Pinpoint the cell where the given text exists, returning its (x, y) midpoint coordinate. 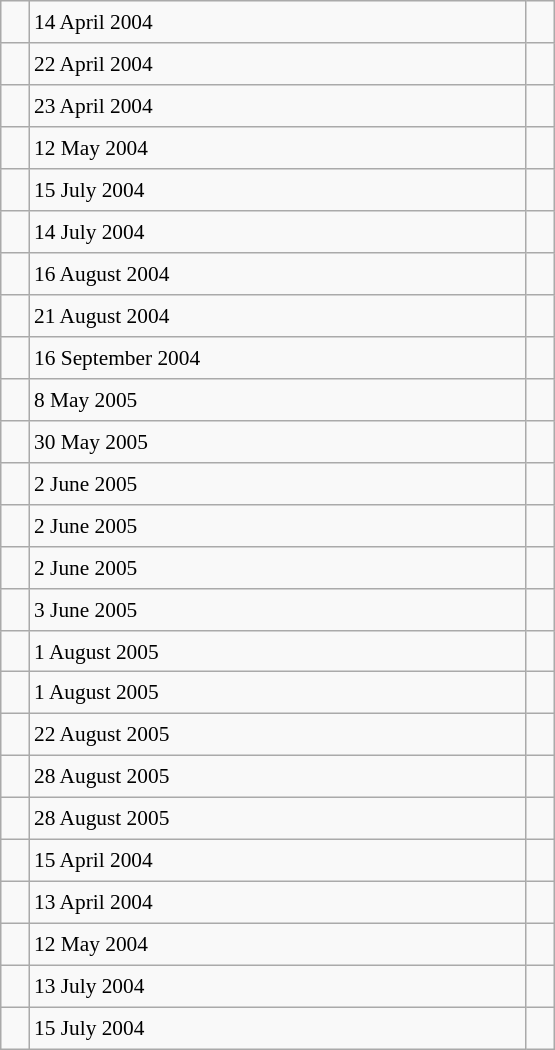
13 April 2004 (278, 903)
13 July 2004 (278, 986)
16 September 2004 (278, 358)
3 June 2005 (278, 609)
21 August 2004 (278, 316)
8 May 2005 (278, 399)
23 April 2004 (278, 106)
22 August 2005 (278, 735)
16 August 2004 (278, 274)
30 May 2005 (278, 441)
14 July 2004 (278, 232)
14 April 2004 (278, 22)
15 April 2004 (278, 861)
22 April 2004 (278, 64)
